Return the [X, Y] coordinate for the center point of the cell that contains the specified text.  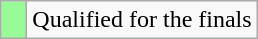
Qualified for the finals [142, 20]
